For the text-containing cell, return its midpoint in (x, y) coordinate format. 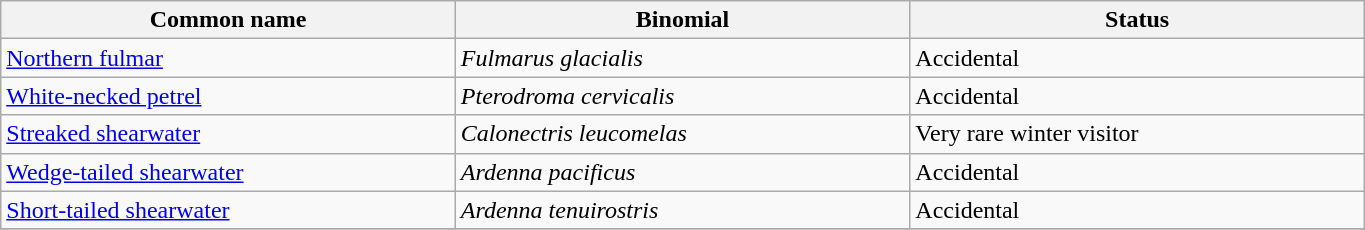
Common name (228, 20)
Pterodroma cervicalis (682, 96)
Short-tailed shearwater (228, 210)
Streaked shearwater (228, 134)
Binomial (682, 20)
Very rare winter visitor (1138, 134)
Northern fulmar (228, 58)
Ardenna pacificus (682, 172)
Wedge-tailed shearwater (228, 172)
White-necked petrel (228, 96)
Ardenna tenuirostris (682, 210)
Calonectris leucomelas (682, 134)
Fulmarus glacialis (682, 58)
Status (1138, 20)
